Identify which cell holds the provided text, then report its [x, y] central coordinate. 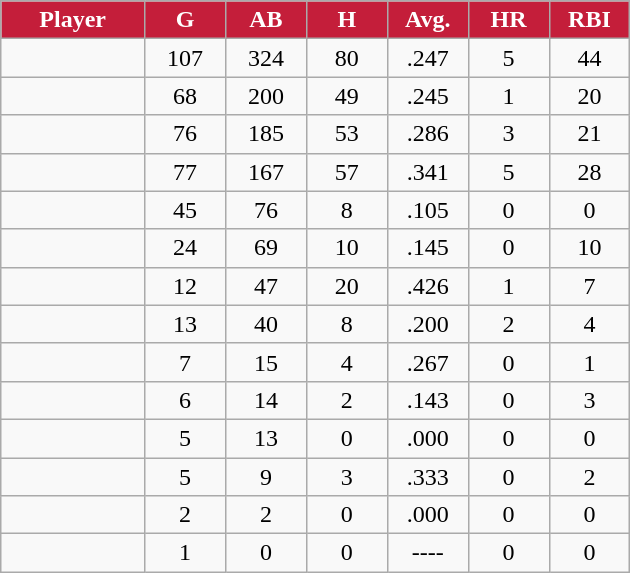
.286 [428, 134]
107 [186, 58]
9 [266, 477]
AB [266, 20]
12 [186, 286]
.105 [428, 210]
80 [346, 58]
.333 [428, 477]
.200 [428, 324]
.143 [428, 400]
.247 [428, 58]
24 [186, 248]
Player [73, 20]
47 [266, 286]
H [346, 20]
167 [266, 172]
14 [266, 400]
.145 [428, 248]
Avg. [428, 20]
G [186, 20]
185 [266, 134]
68 [186, 96]
28 [590, 172]
77 [186, 172]
.245 [428, 96]
45 [186, 210]
21 [590, 134]
40 [266, 324]
49 [346, 96]
57 [346, 172]
HR [508, 20]
.267 [428, 362]
15 [266, 362]
.341 [428, 172]
44 [590, 58]
RBI [590, 20]
---- [428, 553]
200 [266, 96]
53 [346, 134]
324 [266, 58]
6 [186, 400]
69 [266, 248]
.426 [428, 286]
